Locate the cell with the specified text and output its [X, Y] center coordinate. 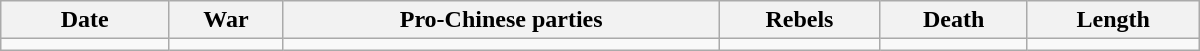
Date [85, 20]
War [226, 20]
Pro-Chinese parties [501, 20]
Death [954, 20]
Rebels [800, 20]
Length [1113, 20]
